Detect which cell encompasses the target text, then output its (X, Y) center coordinate. 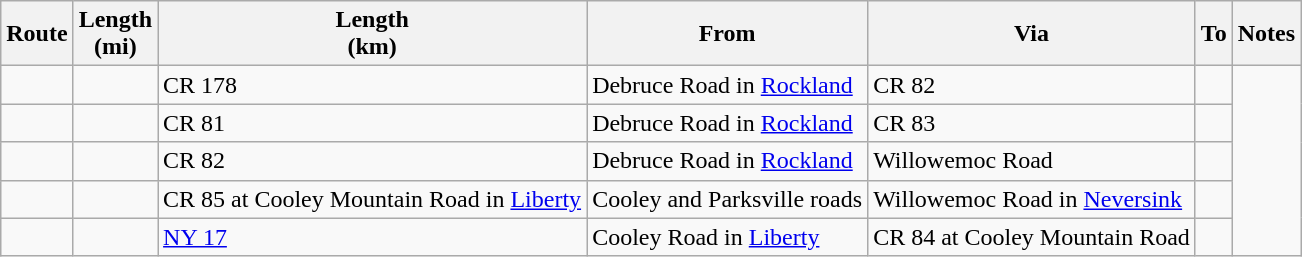
Willowemoc Road in Neversink (1032, 199)
CR 81 (372, 123)
CR 83 (1032, 123)
Via (1032, 34)
Route (37, 34)
CR 178 (372, 85)
CR 84 at Cooley Mountain Road (1032, 237)
Willowemoc Road (1032, 161)
NY 17 (372, 237)
From (728, 34)
Cooley and Parksville roads (728, 199)
To (1214, 34)
Length(mi) (115, 34)
Cooley Road in Liberty (728, 237)
Notes (1266, 34)
Length(km) (372, 34)
CR 85 at Cooley Mountain Road in Liberty (372, 199)
